Locate the cell with the specified text and output its [x, y] center coordinate. 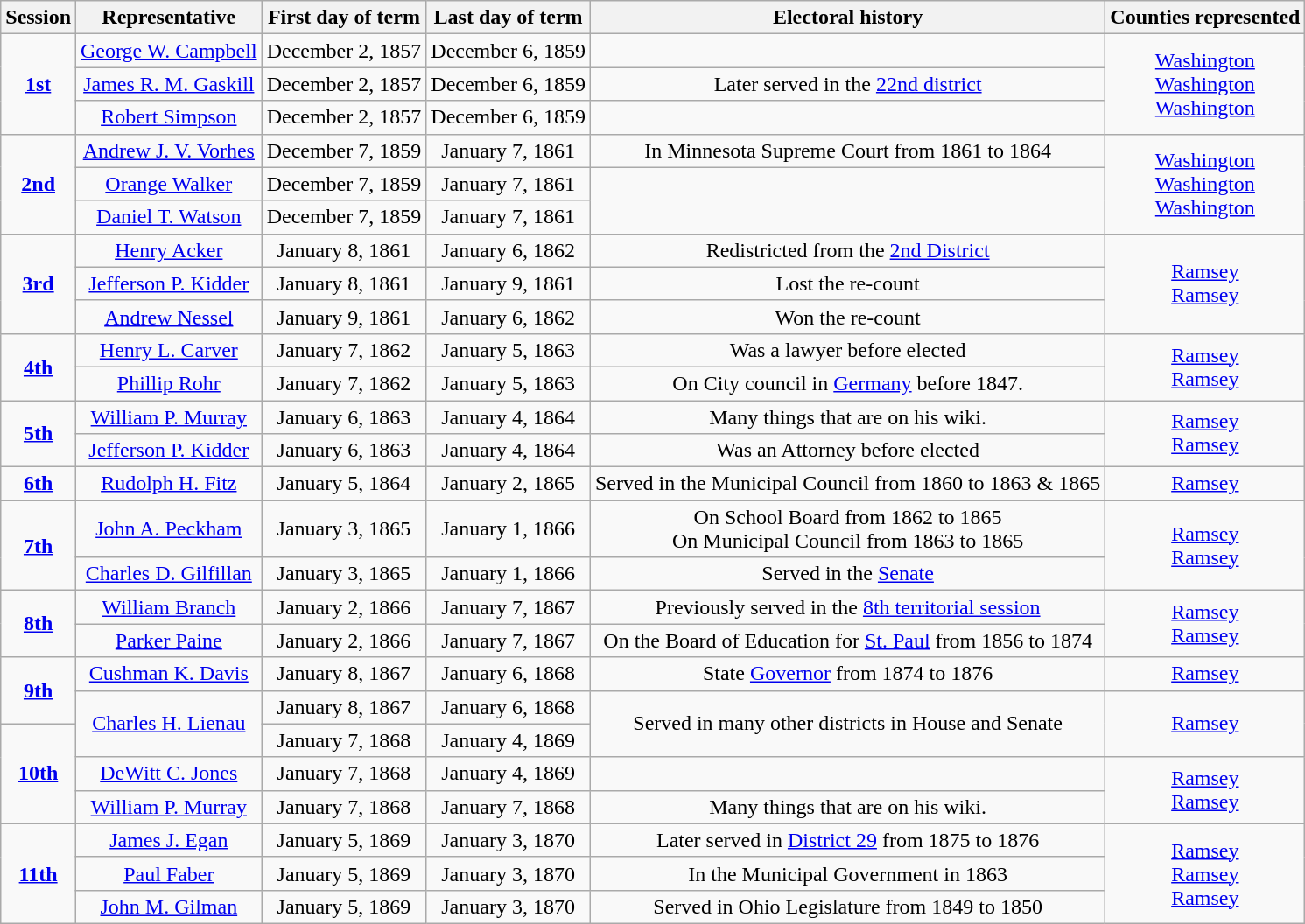
9th [39, 690]
In Minnesota Supreme Court from 1861 to 1864 [847, 150]
Electoral history [847, 17]
On City council in Germany before 1847. [847, 383]
Daniel T. Watson [170, 217]
Robert Simpson [170, 117]
Was a lawyer before elected [847, 350]
Session [39, 17]
1st [39, 84]
Cushman K. Davis [170, 674]
11th [39, 873]
Served in the Senate [847, 574]
Charles D. Gilfillan [170, 574]
Later served in the 22nd district [847, 84]
On the Board of Education for St. Paul from 1856 to 1874 [847, 640]
Lost the re-count [847, 283]
2nd [39, 184]
Orange Walker [170, 184]
In the Municipal Government in 1863 [847, 873]
Counties represented [1205, 17]
James R. M. Gaskill [170, 84]
James J. Egan [170, 840]
State Governor from 1874 to 1876 [847, 674]
Phillip Rohr [170, 383]
John M. Gilman [170, 906]
Rudolph H. Fitz [170, 484]
5th [39, 434]
Parker Paine [170, 640]
DeWitt C. Jones [170, 773]
10th [39, 773]
Henry Acker [170, 250]
On School Board from 1862 to 1865On Municipal Council from 1863 to 1865 [847, 528]
January 5, 1864 [344, 484]
7th [39, 546]
Charles H. Lienau [170, 724]
Representative [170, 17]
Served in the Municipal Council from 1860 to 1863 & 1865 [847, 484]
Won the re-count [847, 317]
8th [39, 624]
John A. Peckham [170, 528]
Was an Attorney before elected [847, 451]
Previously served in the 8th territorial session [847, 607]
Andrew Nessel [170, 317]
Andrew J. V. Vorhes [170, 150]
January 2, 1865 [509, 484]
George W. Campbell [170, 51]
First day of term [344, 17]
William Branch [170, 607]
Redistricted from the 2nd District [847, 250]
Last day of term [509, 17]
4th [39, 367]
RamseyRamseyRamsey [1205, 873]
Henry L. Carver [170, 350]
3rd [39, 283]
Paul Faber [170, 873]
Served in Ohio Legislature from 1849 to 1850 [847, 906]
Served in many other districts in House and Senate [847, 724]
Later served in District 29 from 1875 to 1876 [847, 840]
6th [39, 484]
